From the cell containing the given text, extract its center point as [X, Y] coordinate. 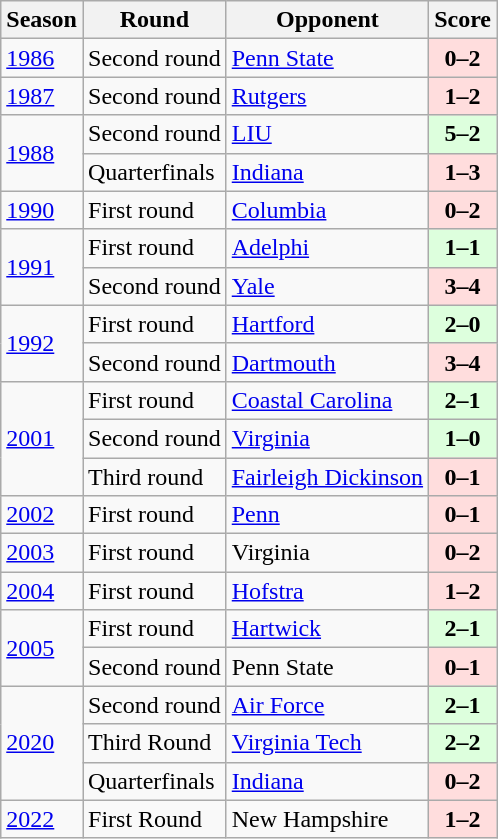
1–1 [463, 248]
Season [42, 20]
Dartmouth [327, 362]
Opponent [327, 20]
2002 [42, 515]
Yale [327, 286]
2005 [42, 648]
2001 [42, 438]
2003 [42, 553]
Hartford [327, 324]
Third round [154, 477]
2–2 [463, 743]
Air Force [327, 705]
Hofstra [327, 591]
LIU [327, 134]
Coastal Carolina [327, 400]
Hartwick [327, 629]
1987 [42, 96]
2004 [42, 591]
New Hampshire [327, 819]
1–0 [463, 438]
Adelphi [327, 248]
1986 [42, 58]
Virginia Tech [327, 743]
Rutgers [327, 96]
1991 [42, 267]
1–3 [463, 172]
2020 [42, 743]
1988 [42, 153]
Fairleigh Dickinson [327, 477]
First Round [154, 819]
Third Round [154, 743]
Penn [327, 515]
1992 [42, 343]
1990 [42, 210]
2022 [42, 819]
2–0 [463, 324]
Columbia [327, 210]
Score [463, 20]
5–2 [463, 134]
Round [154, 20]
